Locate the cell with the specified text and output its (x, y) center coordinate. 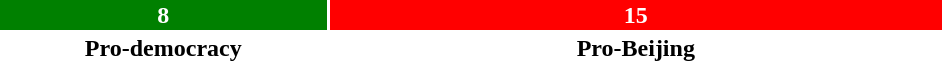
8 (164, 15)
15 (636, 15)
